Find where the given text appears and provide that cell's center as [x, y] coordinate. 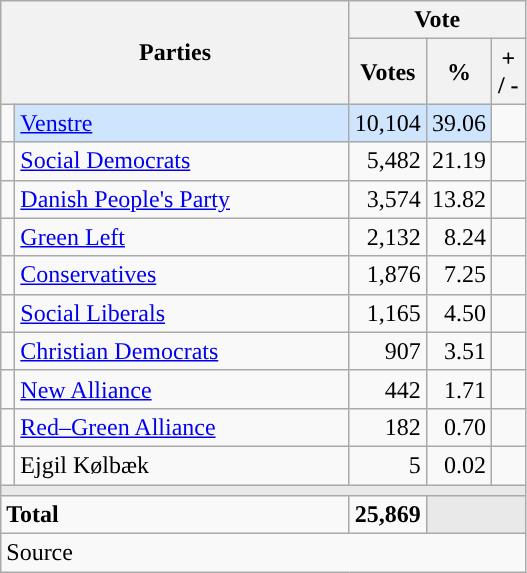
Christian Democrats [182, 351]
Venstre [182, 123]
0.70 [458, 427]
907 [388, 351]
3,574 [388, 199]
442 [388, 389]
Danish People's Party [182, 199]
5,482 [388, 161]
8.24 [458, 237]
13.82 [458, 199]
0.02 [458, 465]
New Alliance [182, 389]
Ejgil Kølbæk [182, 465]
Social Liberals [182, 313]
Parties [176, 52]
Total [176, 515]
5 [388, 465]
Red–Green Alliance [182, 427]
Votes [388, 72]
% [458, 72]
1.71 [458, 389]
39.06 [458, 123]
1,165 [388, 313]
3.51 [458, 351]
Source [263, 553]
10,104 [388, 123]
2,132 [388, 237]
7.25 [458, 275]
Green Left [182, 237]
4.50 [458, 313]
Social Democrats [182, 161]
Vote [437, 20]
182 [388, 427]
21.19 [458, 161]
25,869 [388, 515]
Conservatives [182, 275]
1,876 [388, 275]
+ / - [508, 72]
